For the text-containing cell, return its midpoint in [x, y] coordinate format. 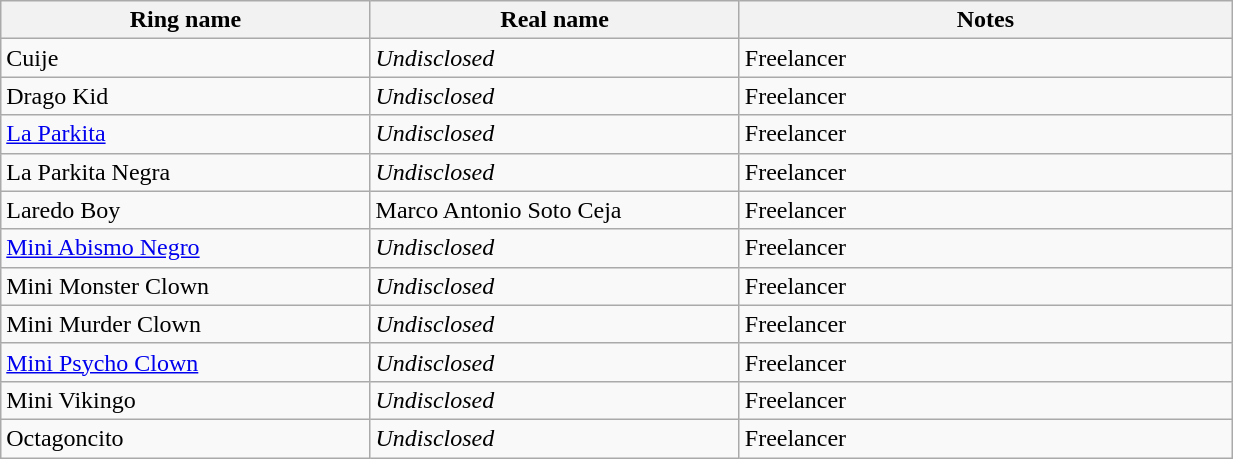
Mini Abismo Negro [186, 248]
Mini Vikingo [186, 400]
Marco Antonio Soto Ceja [554, 210]
Mini Psycho Clown [186, 362]
La Parkita Negra [186, 172]
Drago Kid [186, 96]
Mini Murder Clown [186, 324]
Notes [985, 20]
Laredo Boy [186, 210]
Ring name [186, 20]
Octagoncito [186, 438]
Cuije [186, 58]
La Parkita [186, 134]
Real name [554, 20]
Mini Monster Clown [186, 286]
